For the text-containing cell, return its midpoint in (X, Y) coordinate format. 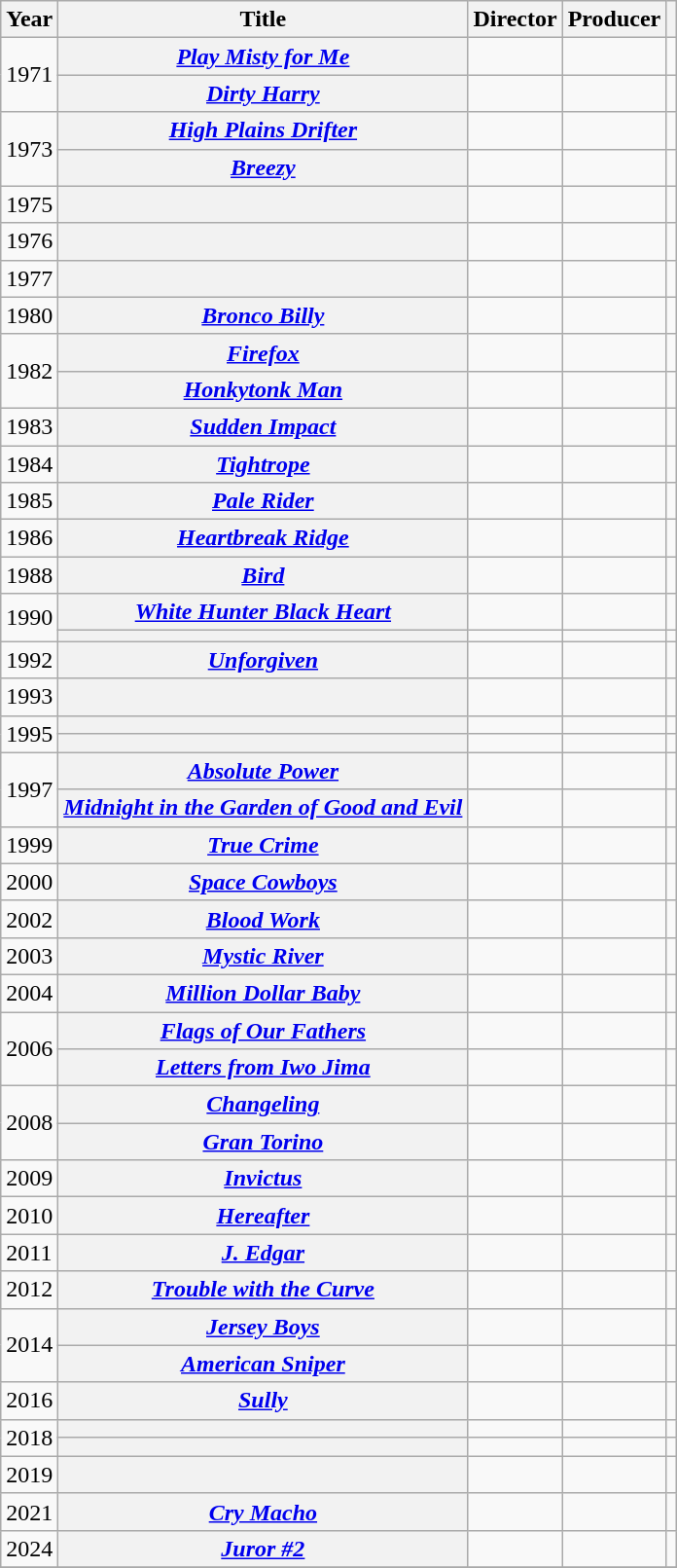
American Sniper (263, 1364)
Changeling (263, 1105)
2016 (29, 1401)
2000 (29, 882)
Tightrope (263, 464)
Pale Rider (263, 501)
1975 (29, 204)
Title (263, 19)
2019 (29, 1475)
High Plains Drifter (263, 130)
Flags of Our Fathers (263, 1031)
Midnight in the Garden of Good and Evil (263, 808)
Firefox (263, 352)
True Crime (263, 845)
Jersey Boys (263, 1327)
Director (516, 19)
2021 (29, 1512)
1986 (29, 538)
Invictus (263, 1179)
1982 (29, 371)
2011 (29, 1253)
1971 (29, 75)
1999 (29, 845)
1995 (29, 734)
Year (29, 19)
Absolute Power (263, 771)
White Hunter Black Heart (263, 612)
2004 (29, 993)
2012 (29, 1290)
2010 (29, 1216)
1983 (29, 426)
1988 (29, 575)
Juror #2 (263, 1549)
2009 (29, 1179)
J. Edgar (263, 1253)
Trouble with the Curve (263, 1290)
Blood Work (263, 919)
1990 (29, 617)
1977 (29, 278)
Sudden Impact (263, 426)
Million Dollar Baby (263, 993)
2014 (29, 1345)
Mystic River (263, 956)
Breezy (263, 167)
2024 (29, 1549)
1973 (29, 149)
1997 (29, 789)
1984 (29, 464)
Sully (263, 1401)
1992 (29, 660)
1993 (29, 697)
1976 (29, 241)
1980 (29, 315)
Honkytonk Man (263, 389)
2002 (29, 919)
Letters from Iwo Jima (263, 1068)
1985 (29, 501)
2018 (29, 1438)
Heartbreak Ridge (263, 538)
Space Cowboys (263, 882)
2006 (29, 1049)
Producer (615, 19)
Play Misty for Me (263, 56)
Hereafter (263, 1216)
2008 (29, 1123)
Bronco Billy (263, 315)
Cry Macho (263, 1512)
Gran Torino (263, 1142)
2003 (29, 956)
Unforgiven (263, 660)
Bird (263, 575)
Dirty Harry (263, 93)
